Detect which cell encompasses the target text, then output its [X, Y] center coordinate. 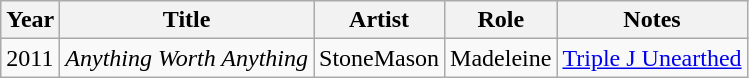
Notes [652, 20]
Role [501, 20]
StoneMason [380, 58]
Madeleine [501, 58]
Artist [380, 20]
Anything Worth Anything [187, 58]
Triple J Unearthed [652, 58]
2011 [30, 58]
Title [187, 20]
Year [30, 20]
